Extract the [X, Y] coordinate from the center of the cell holding the provided text.  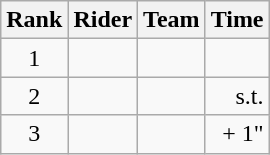
3 [34, 134]
+ 1" [237, 134]
s.t. [237, 96]
1 [34, 58]
Rank [34, 20]
Team [172, 20]
Rider [103, 20]
2 [34, 96]
Time [237, 20]
